Detect which cell encompasses the target text, then output its [X, Y] center coordinate. 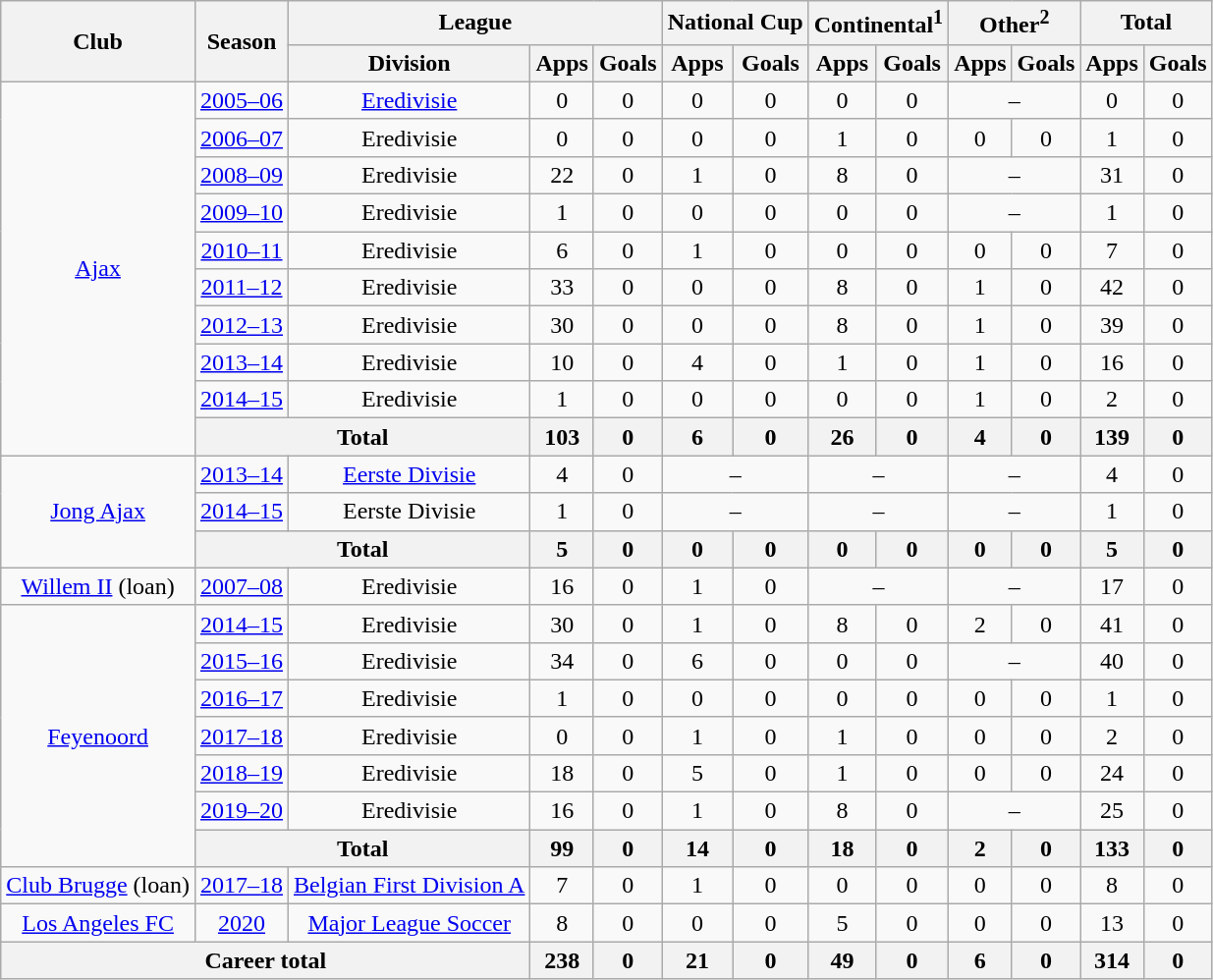
Los Angeles FC [98, 923]
238 [562, 960]
139 [1112, 437]
314 [1112, 960]
2008–09 [242, 175]
Jong Ajax [98, 512]
Major League Soccer [410, 923]
2006–07 [242, 137]
99 [562, 848]
2007–08 [242, 586]
21 [697, 960]
Feyenoord [98, 735]
41 [1112, 624]
49 [842, 960]
Career total [265, 960]
2011–12 [242, 288]
2016–17 [242, 698]
31 [1112, 175]
39 [1112, 325]
League [475, 24]
42 [1112, 288]
Continental1 [878, 24]
24 [1112, 773]
14 [697, 848]
Club Brugge (loan) [98, 886]
34 [562, 661]
2009–10 [242, 213]
2005–06 [242, 100]
Club [98, 41]
Division [410, 63]
National Cup [735, 24]
33 [562, 288]
2015–16 [242, 661]
Willem II (loan) [98, 586]
22 [562, 175]
133 [1112, 848]
Season [242, 41]
2018–19 [242, 773]
10 [562, 362]
2020 [242, 923]
26 [842, 437]
Belgian First Division A [410, 886]
103 [562, 437]
25 [1112, 811]
2012–13 [242, 325]
Ajax [98, 269]
13 [1112, 923]
17 [1112, 586]
Other2 [1015, 24]
2010–11 [242, 250]
40 [1112, 661]
2019–20 [242, 811]
